Scan for the cell matching the given text and deliver its (x, y) coordinate at center. 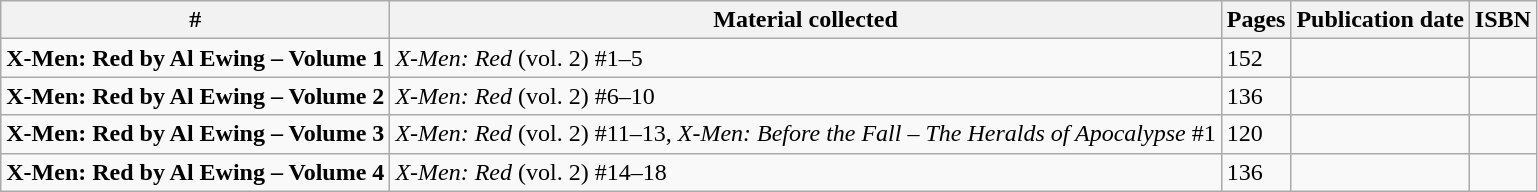
Material collected (806, 20)
X-Men: Red (vol. 2) #14–18 (806, 172)
Publication date (1380, 20)
Pages (1256, 20)
X-Men: Red (vol. 2) #11–13, X-Men: Before the Fall – The Heralds of Apocalypse #1 (806, 134)
ISBN (1502, 20)
X-Men: Red by Al Ewing – Volume 1 (196, 58)
X-Men: Red by Al Ewing – Volume 3 (196, 134)
X-Men: Red (vol. 2) #6–10 (806, 96)
X-Men: Red by Al Ewing – Volume 4 (196, 172)
# (196, 20)
X-Men: Red (vol. 2) #1–5 (806, 58)
120 (1256, 134)
X-Men: Red by Al Ewing – Volume 2 (196, 96)
152 (1256, 58)
